Output the [x, y] coordinate of the center of the cell containing the given text.  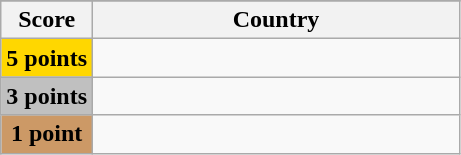
5 points [47, 58]
Score [47, 20]
1 point [47, 134]
Country [276, 20]
3 points [47, 96]
